Return the [X, Y] coordinate for the center point of the cell that contains the specified text.  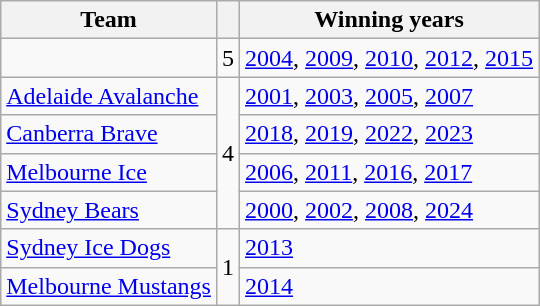
2000, 2002, 2008, 2024 [390, 210]
2013 [390, 248]
2014 [390, 286]
2004, 2009, 2010, 2012, 2015 [390, 58]
2018, 2019, 2022, 2023 [390, 134]
Melbourne Mustangs [109, 286]
Team [109, 20]
5 [228, 58]
4 [228, 153]
2001, 2003, 2005, 2007 [390, 96]
Canberra Brave [109, 134]
Winning years [390, 20]
1 [228, 267]
Sydney Bears [109, 210]
Melbourne Ice [109, 172]
Adelaide Avalanche [109, 96]
Sydney Ice Dogs [109, 248]
2006, 2011, 2016, 2017 [390, 172]
